Output the (x, y) coordinate of the center of the cell containing the given text.  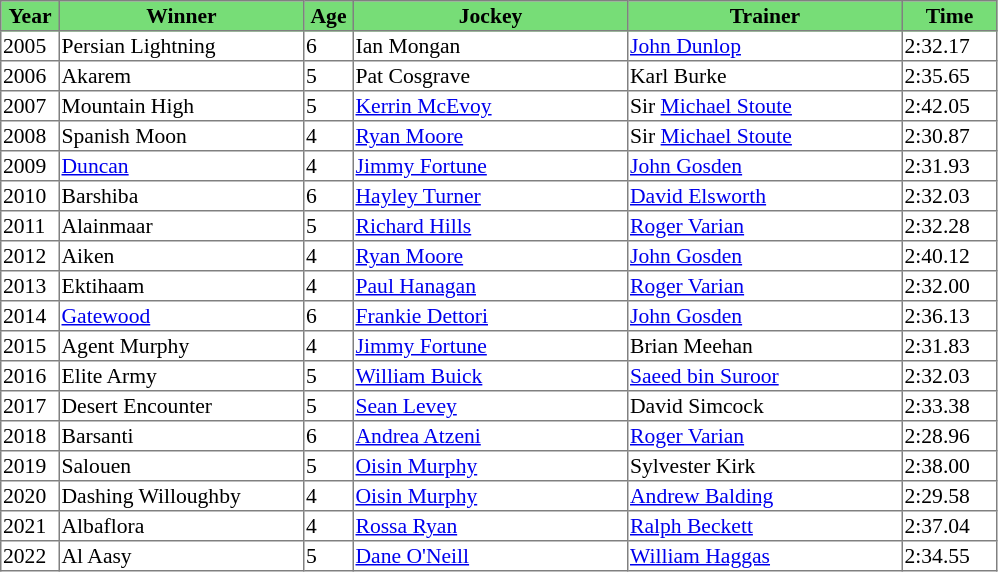
Dashing Willoughby (181, 496)
Rossa Ryan (490, 526)
Duncan (181, 166)
2:34.55 (949, 556)
Year (30, 16)
Spanish Moon (181, 136)
Frankie Dettori (490, 316)
Time (949, 16)
2015 (30, 346)
Richard Hills (490, 226)
2014 (30, 316)
2:38.00 (949, 466)
Brian Meehan (765, 346)
Dane O'Neill (490, 556)
Andrea Atzeni (490, 436)
Ian Mongan (490, 46)
2:33.38 (949, 406)
Albaflora (181, 526)
John Dunlop (765, 46)
2006 (30, 76)
Paul Hanagan (490, 286)
Desert Encounter (181, 406)
Al Aasy (181, 556)
2:29.58 (949, 496)
David Simcock (765, 406)
William Buick (490, 376)
Hayley Turner (490, 196)
Agent Murphy (181, 346)
2009 (30, 166)
Gatewood (181, 316)
Sean Levey (490, 406)
Aiken (181, 256)
Salouen (181, 466)
2:35.65 (949, 76)
2017 (30, 406)
Mountain High (181, 106)
Karl Burke (765, 76)
2:30.87 (949, 136)
Ektihaam (181, 286)
2:28.96 (949, 436)
2:37.04 (949, 526)
2:31.93 (949, 166)
2022 (30, 556)
Saeed bin Suroor (765, 376)
Ralph Beckett (765, 526)
2:40.12 (949, 256)
2018 (30, 436)
2005 (30, 46)
2020 (30, 496)
Jockey (490, 16)
Winner (181, 16)
2008 (30, 136)
Pat Cosgrave (490, 76)
2:32.28 (949, 226)
Barshiba (181, 196)
2:36.13 (949, 316)
David Elsworth (765, 196)
Persian Lightning (181, 46)
2021 (30, 526)
Andrew Balding (765, 496)
2:31.83 (949, 346)
2019 (30, 466)
2016 (30, 376)
William Haggas (765, 556)
Sylvester Kirk (765, 466)
2012 (30, 256)
2:42.05 (949, 106)
2007 (30, 106)
2011 (30, 226)
Kerrin McEvoy (490, 106)
Alainmaar (181, 226)
Age (329, 16)
2:32.17 (949, 46)
Akarem (181, 76)
Trainer (765, 16)
2010 (30, 196)
Barsanti (181, 436)
2:32.00 (949, 286)
2013 (30, 286)
Elite Army (181, 376)
